Detect which cell encompasses the target text, then output its [x, y] center coordinate. 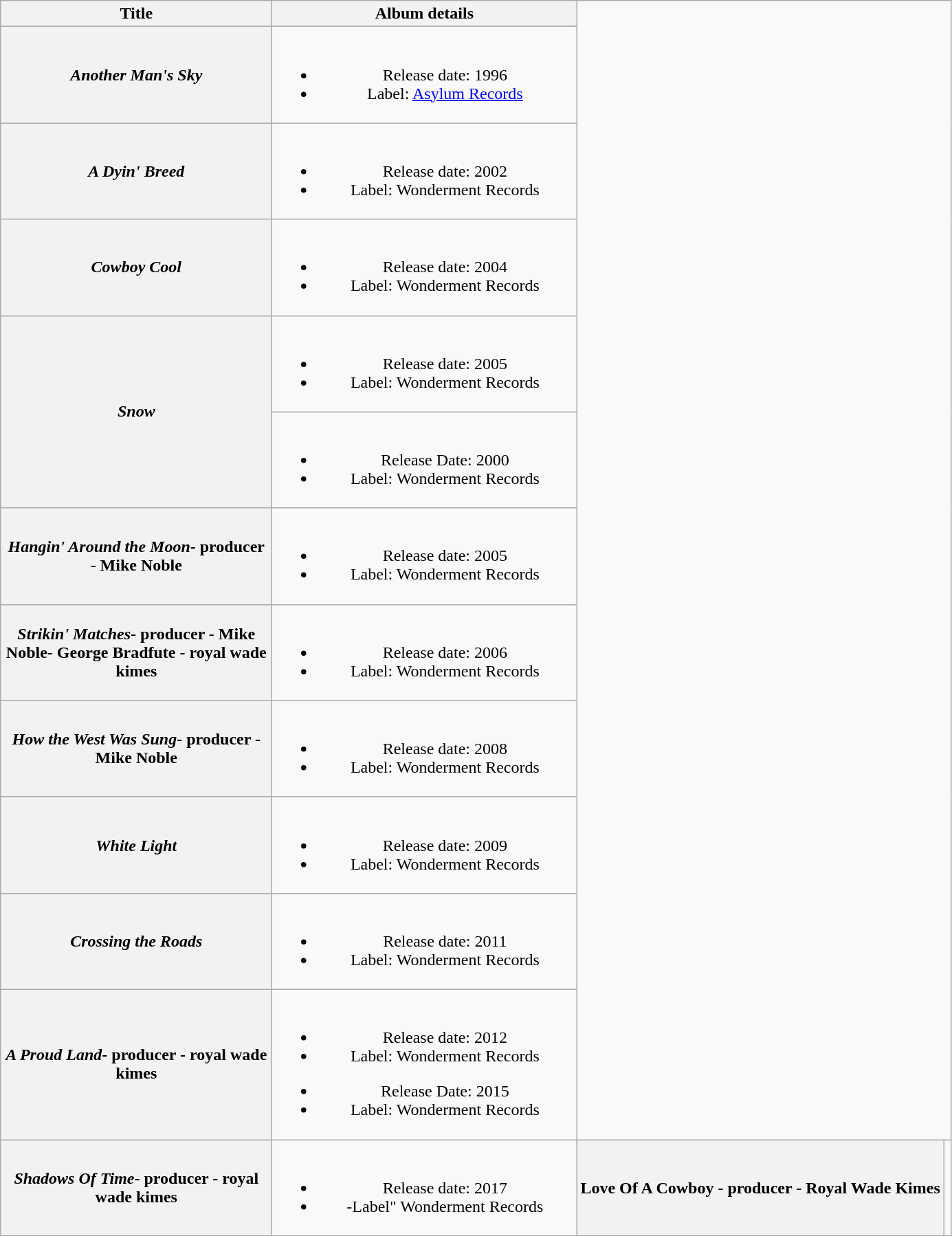
White Light [136, 845]
Release date: 2011Label: Wonderment Records [425, 941]
Another Man's Sky [136, 75]
Release date: 2009Label: Wonderment Records [425, 845]
Release date: 1996Label: Asylum Records [425, 75]
Release date: 2006Label: Wonderment Records [425, 652]
Cowboy Cool [136, 267]
Hangin' Around the Moon- producer - Mike Noble [136, 556]
Release date: 2017-Label" Wonderment Records [425, 1188]
Shadows Of Time- producer - royal wade kimes [136, 1188]
Album details [425, 14]
Snow [136, 412]
Title [136, 14]
Release date: 2008Label: Wonderment Records [425, 749]
Love Of A Cowboy - producer - Royal Wade Kimes [760, 1188]
Strikin' Matches- producer - Mike Noble- George Bradfute - royal wade kimes [136, 652]
Release date: 2002Label: Wonderment Records [425, 171]
Release date: 2012Label: Wonderment RecordsRelease Date: 2015Label: Wonderment Records [425, 1064]
How the West Was Sung- producer - Mike Noble [136, 749]
Crossing the Roads [136, 941]
A Dyin' Breed [136, 171]
A Proud Land- producer - royal wade kimes [136, 1064]
Release Date: 2000Label: Wonderment Records [425, 460]
Release date: 2004Label: Wonderment Records [425, 267]
